Scan for the cell matching the given text and deliver its (X, Y) coordinate at center. 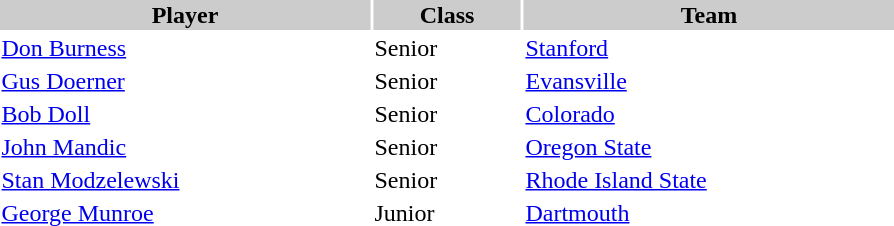
John Mandic (185, 147)
Class (447, 15)
Oregon State (709, 147)
Bob Doll (185, 114)
Colorado (709, 114)
Evansville (709, 81)
Player (185, 15)
Don Burness (185, 48)
Team (709, 15)
Stan Modzelewski (185, 180)
Stanford (709, 48)
Rhode Island State (709, 180)
Gus Doerner (185, 81)
